Search for the cell housing the specified text and yield its [x, y] center coordinate. 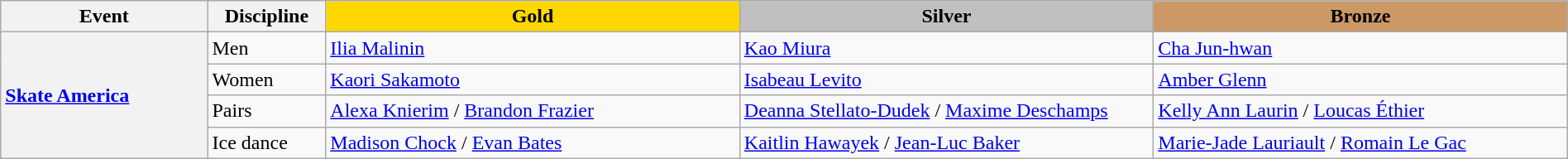
Men [266, 48]
Madison Chock / Evan Bates [533, 142]
Deanna Stellato-Dudek / Maxime Deschamps [946, 111]
Alexa Knierim / Brandon Frazier [533, 111]
Event [104, 17]
Kelly Ann Laurin / Loucas Éthier [1360, 111]
Women [266, 79]
Pairs [266, 111]
Kao Miura [946, 48]
Cha Jun-hwan [1360, 48]
Kaori Sakamoto [533, 79]
Bronze [1360, 17]
Ice dance [266, 142]
Marie-Jade Lauriault / Romain Le Gac [1360, 142]
Skate America [104, 95]
Discipline [266, 17]
Silver [946, 17]
Isabeau Levito [946, 79]
Amber Glenn [1360, 79]
Ilia Malinin [533, 48]
Gold [533, 17]
Kaitlin Hawayek / Jean-Luc Baker [946, 142]
